Locate the cell with the specified text and output its [X, Y] center coordinate. 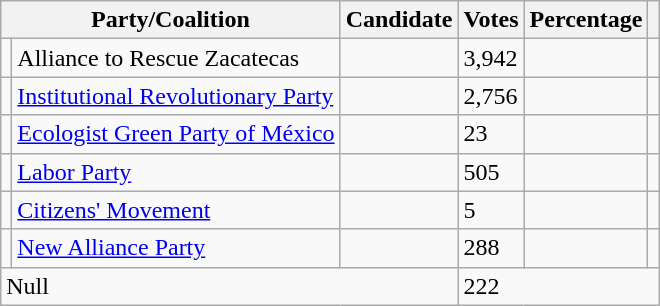
505 [491, 172]
5 [491, 210]
Percentage [586, 20]
222 [558, 286]
Institutional Revolutionary Party [176, 96]
Citizens' Movement [176, 210]
New Alliance Party [176, 248]
3,942 [491, 58]
Null [230, 286]
Candidate [399, 20]
Votes [491, 20]
Alliance to Rescue Zacatecas [176, 58]
Party/Coalition [170, 20]
288 [491, 248]
23 [491, 134]
2,756 [491, 96]
Labor Party [176, 172]
Ecologist Green Party of México [176, 134]
